Capture the cell that displays the provided text and extract its [X, Y] central coordinate. 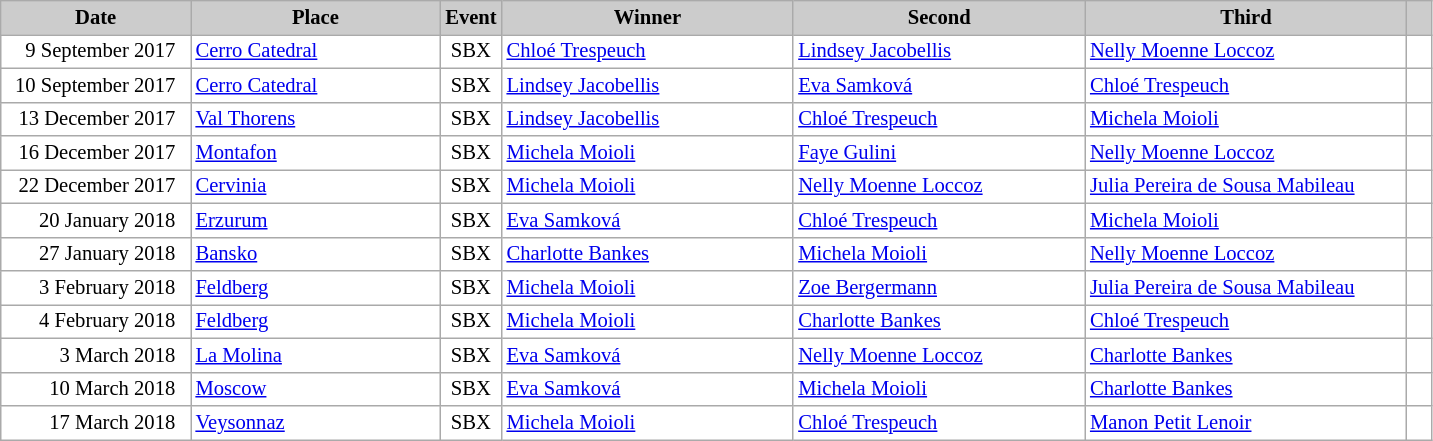
10 March 2018 [96, 389]
Cervinia [315, 186]
27 January 2018 [96, 254]
16 December 2017 [96, 153]
Second [939, 17]
Moscow [315, 389]
Third [1246, 17]
Manon Petit Lenoir [1246, 423]
Winner [648, 17]
17 March 2018 [96, 423]
La Molina [315, 355]
13 December 2017 [96, 119]
3 February 2018 [96, 287]
Place [315, 17]
Zoe Bergermann [939, 287]
Montafon [315, 153]
Erzurum [315, 220]
Bansko [315, 254]
Faye Gulini [939, 153]
22 December 2017 [96, 186]
4 February 2018 [96, 321]
Event [470, 17]
Date [96, 17]
20 January 2018 [96, 220]
Veysonnaz [315, 423]
10 September 2017 [96, 85]
3 March 2018 [96, 355]
Val Thorens [315, 119]
9 September 2017 [96, 51]
